Determine the (x, y) coordinate at the center of the cell enclosing the given text.  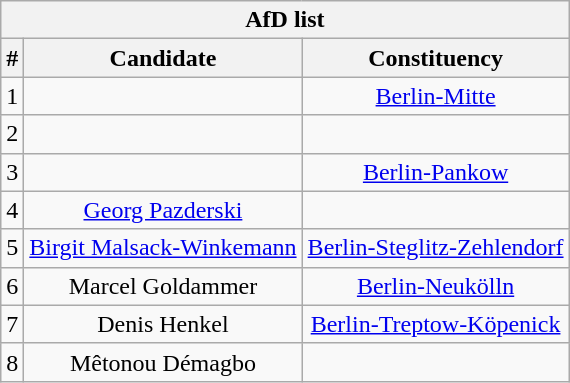
3 (12, 172)
8 (12, 362)
Marcel Goldammer (163, 286)
Candidate (163, 58)
Berlin-Mitte (436, 96)
Birgit Malsack-Winkemann (163, 248)
Constituency (436, 58)
AfD list (285, 20)
4 (12, 210)
7 (12, 324)
Denis Henkel (163, 324)
Berlin-Treptow-Köpenick (436, 324)
Georg Pazderski (163, 210)
Berlin-Steglitz-Zehlendorf (436, 248)
2 (12, 134)
# (12, 58)
6 (12, 286)
Berlin-Neukölln (436, 286)
1 (12, 96)
Berlin-Pankow (436, 172)
Mêtonou Démagbo (163, 362)
5 (12, 248)
